From the cell containing the given text, extract its center point as (x, y) coordinate. 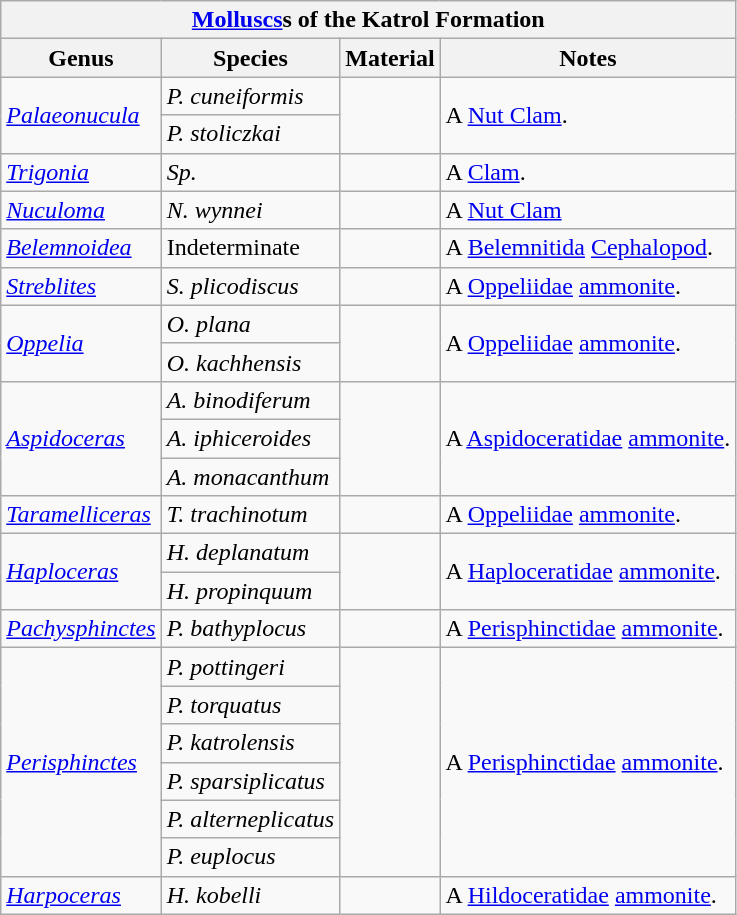
A Nut Clam (588, 210)
A Clam. (588, 172)
A Haploceratidae ammonite. (588, 572)
Oppelia (81, 343)
Aspidoceras (81, 438)
S. plicodiscus (250, 286)
P. stoliczkai (250, 134)
Palaeonucula (81, 115)
Molluscss of the Katrol Formation (368, 20)
P. alterneplicatus (250, 819)
A. binodiferum (250, 400)
H. deplanatum (250, 553)
Harpoceras (81, 895)
Indeterminate (250, 248)
O. plana (250, 324)
P. cuneiformis (250, 96)
A Nut Clam. (588, 115)
A Aspidoceratidae ammonite. (588, 438)
Perisphinctes (81, 762)
A. iphiceroides (250, 438)
Notes (588, 58)
P. torquatus (250, 705)
Species (250, 58)
A Hildoceratidae ammonite. (588, 895)
Genus (81, 58)
Streblites (81, 286)
T. trachinotum (250, 515)
H. propinquum (250, 591)
Material (390, 58)
P. pottingeri (250, 667)
Taramelliceras (81, 515)
A. monacanthum (250, 477)
Haploceras (81, 572)
H. kobelli (250, 895)
P. katrolensis (250, 743)
Trigonia (81, 172)
O. kachhensis (250, 362)
Pachysphinctes (81, 629)
P. bathyplocus (250, 629)
Belemnoidea (81, 248)
P. sparsiplicatus (250, 781)
P. euplocus (250, 857)
Sp. (250, 172)
N. wynnei (250, 210)
A Belemnitida Cephalopod. (588, 248)
Nuculoma (81, 210)
